Detect which cell encompasses the target text, then output its (X, Y) center coordinate. 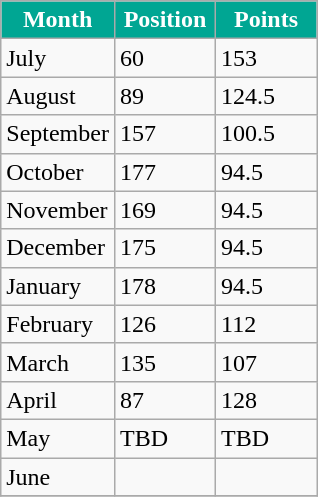
May (58, 438)
124.5 (266, 96)
89 (164, 96)
June (58, 477)
87 (164, 400)
126 (164, 324)
October (58, 172)
112 (266, 324)
March (58, 362)
November (58, 210)
169 (164, 210)
107 (266, 362)
175 (164, 248)
Position (164, 20)
128 (266, 400)
178 (164, 286)
135 (164, 362)
July (58, 58)
157 (164, 134)
Month (58, 20)
August (58, 96)
September (58, 134)
100.5 (266, 134)
60 (164, 58)
January (58, 286)
153 (266, 58)
177 (164, 172)
February (58, 324)
Points (266, 20)
December (58, 248)
April (58, 400)
